Detect which cell encompasses the target text, then output its (x, y) center coordinate. 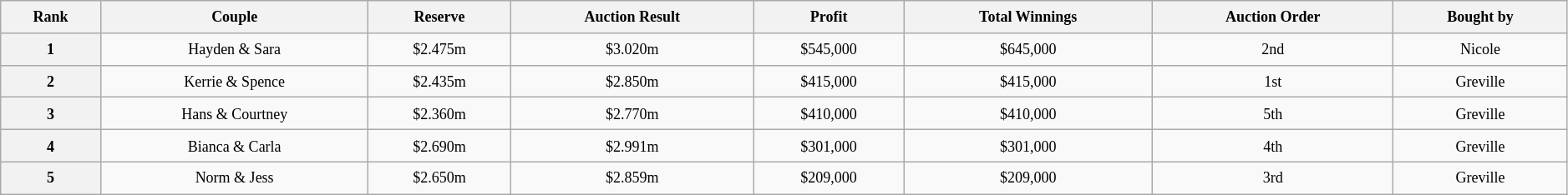
2 (51, 82)
$3.020m (632, 48)
4th (1272, 145)
$2.850m (632, 82)
4 (51, 145)
5th (1272, 113)
Kerrie & Spence (234, 82)
Bianca & Carla (234, 145)
$2.360m (439, 113)
$545,000 (829, 48)
3rd (1272, 178)
Reserve (439, 17)
Profit (829, 17)
3 (51, 113)
Norm & Jess (234, 178)
$2.690m (439, 145)
Rank (51, 17)
$2.435m (439, 82)
1 (51, 48)
Hayden & Sara (234, 48)
5 (51, 178)
Total Winnings (1028, 17)
Auction Result (632, 17)
$2.859m (632, 178)
Nicole (1480, 48)
Bought by (1480, 17)
$2.475m (439, 48)
$2.770m (632, 113)
$2.650m (439, 178)
$645,000 (1028, 48)
2nd (1272, 48)
Hans & Courtney (234, 113)
Auction Order (1272, 17)
Couple (234, 17)
$2.991m (632, 145)
1st (1272, 82)
